Detect which cell encompasses the target text, then output its (X, Y) center coordinate. 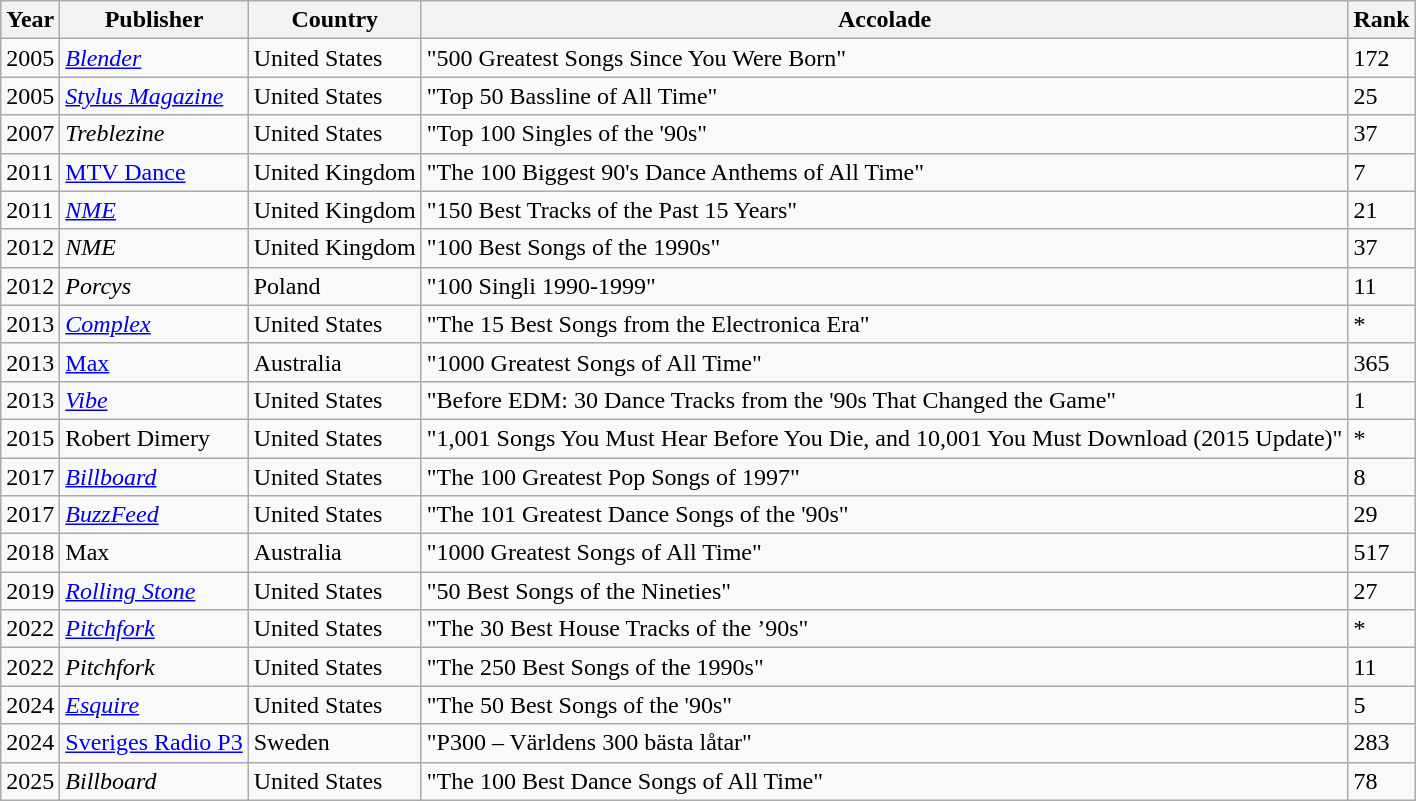
21 (1382, 210)
"The 250 Best Songs of the 1990s" (884, 667)
Treblezine (154, 134)
Country (334, 20)
365 (1382, 362)
8 (1382, 477)
Rank (1382, 20)
78 (1382, 781)
"The 100 Biggest 90's Dance Anthems of All Time" (884, 172)
"50 Best Songs of the Nineties" (884, 591)
Publisher (154, 20)
"1,001 Songs You Must Hear Before You Die, and 10,001 You Must Download (2015 Update)" (884, 438)
"Top 50 Bassline of All Time" (884, 96)
2019 (30, 591)
517 (1382, 553)
Porcys (154, 286)
Vibe (154, 400)
MTV Dance (154, 172)
1 (1382, 400)
Accolade (884, 20)
2015 (30, 438)
Robert Dimery (154, 438)
Complex (154, 324)
Poland (334, 286)
"The 30 Best House Tracks of the ’90s" (884, 629)
"The 15 Best Songs from the Electronica Era" (884, 324)
"500 Greatest Songs Since You Were Born" (884, 58)
5 (1382, 705)
Blender (154, 58)
Esquire (154, 705)
2025 (30, 781)
"The 101 Greatest Dance Songs of the '90s" (884, 515)
2007 (30, 134)
29 (1382, 515)
"150 Best Tracks of the Past 15 Years" (884, 210)
7 (1382, 172)
Year (30, 20)
"The 100 Greatest Pop Songs of 1997" (884, 477)
27 (1382, 591)
"Top 100 Singles of the '90s" (884, 134)
283 (1382, 743)
"Before EDM: 30 Dance Tracks from the '90s That Changed the Game" (884, 400)
Rolling Stone (154, 591)
"100 Singli 1990-1999" (884, 286)
"P300 – Världens 300 bästa låtar" (884, 743)
"The 50 Best Songs of the '90s" (884, 705)
BuzzFeed (154, 515)
Stylus Magazine (154, 96)
172 (1382, 58)
25 (1382, 96)
Sveriges Radio P3 (154, 743)
"The 100 Best Dance Songs of All Time" (884, 781)
"100 Best Songs of the 1990s" (884, 248)
Sweden (334, 743)
2018 (30, 553)
